Extract the [X, Y] coordinate from the center of the cell holding the provided text.  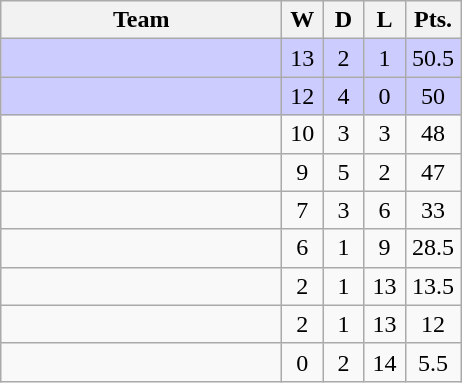
Team [142, 20]
5.5 [433, 362]
50.5 [433, 58]
48 [433, 134]
W [302, 20]
14 [384, 362]
10 [302, 134]
L [384, 20]
5 [344, 172]
Pts. [433, 20]
13.5 [433, 286]
7 [302, 210]
28.5 [433, 248]
50 [433, 96]
D [344, 20]
33 [433, 210]
4 [344, 96]
47 [433, 172]
